From the cell containing the given text, extract its center point as (x, y) coordinate. 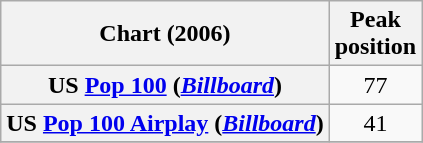
41 (375, 123)
77 (375, 85)
Peakposition (375, 34)
US Pop 100 (Billboard) (165, 85)
US Pop 100 Airplay (Billboard) (165, 123)
Chart (2006) (165, 34)
